Scan for the cell matching the given text and deliver its [x, y] coordinate at center. 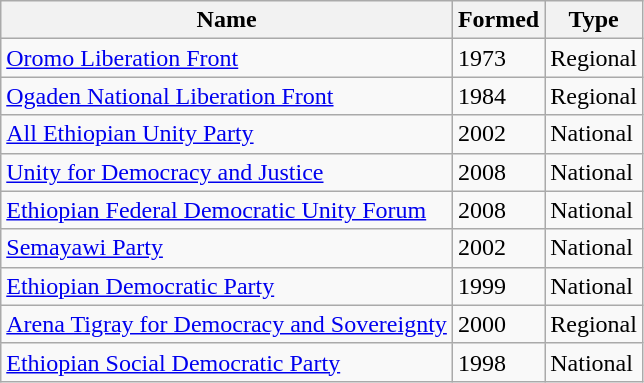
Name [227, 20]
Ethiopian Federal Democratic Unity Forum [227, 210]
1999 [498, 286]
2000 [498, 324]
Formed [498, 20]
1998 [498, 362]
Unity for Democracy and Justice [227, 172]
Oromo Liberation Front [227, 58]
1973 [498, 58]
Arena Tigray for Democracy and Sovereignty [227, 324]
All Ethiopian Unity Party [227, 134]
Semayawi Party [227, 248]
1984 [498, 96]
Ethiopian Social Democratic Party [227, 362]
Type [594, 20]
Ogaden National Liberation Front [227, 96]
Ethiopian Democratic Party [227, 286]
